For the text-containing cell, return its midpoint in (X, Y) coordinate format. 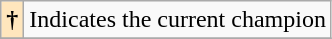
† (12, 20)
Indicates the current champion (178, 20)
